Find where the given text appears and provide that cell's center as (x, y) coordinate. 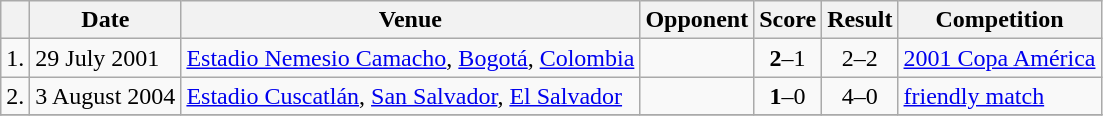
3 August 2004 (106, 96)
2001 Copa América (1000, 58)
4–0 (860, 96)
Venue (410, 20)
Opponent (697, 20)
1–0 (788, 96)
2. (16, 96)
Estadio Nemesio Camacho, Bogotá, Colombia (410, 58)
Date (106, 20)
29 July 2001 (106, 58)
Result (860, 20)
Score (788, 20)
Competition (1000, 20)
2–1 (788, 58)
friendly match (1000, 96)
2–2 (860, 58)
1. (16, 58)
Estadio Cuscatlán, San Salvador, El Salvador (410, 96)
